Search for the cell housing the specified text and yield its (X, Y) center coordinate. 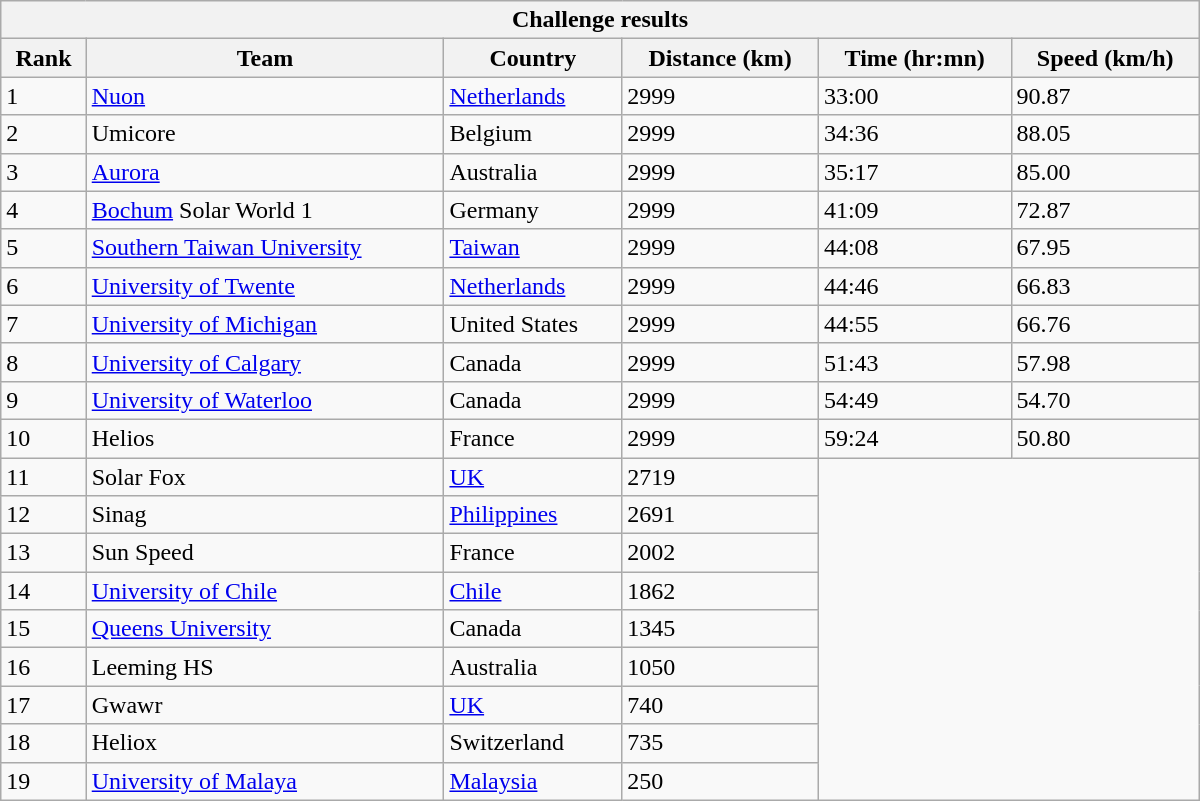
34:36 (914, 134)
57.98 (1105, 362)
University of Waterloo (265, 400)
4 (44, 210)
13 (44, 553)
1050 (720, 667)
Southern Taiwan University (265, 248)
Germany (533, 210)
35:17 (914, 172)
88.05 (1105, 134)
Leeming HS (265, 667)
1862 (720, 591)
2002 (720, 553)
72.87 (1105, 210)
University of Twente (265, 286)
Team (265, 58)
Challenge results (600, 20)
Rank (44, 58)
14 (44, 591)
44:08 (914, 248)
Sun Speed (265, 553)
15 (44, 629)
Bochum Solar World 1 (265, 210)
6 (44, 286)
3 (44, 172)
59:24 (914, 438)
18 (44, 743)
67.95 (1105, 248)
250 (720, 781)
Belgium (533, 134)
Time (hr:mn) (914, 58)
54:49 (914, 400)
1345 (720, 629)
University of Chile (265, 591)
16 (44, 667)
10 (44, 438)
Solar Fox (265, 477)
54.70 (1105, 400)
Speed (km/h) (1105, 58)
University of Calgary (265, 362)
Heliox (265, 743)
Nuon (265, 96)
Sinag (265, 515)
51:43 (914, 362)
85.00 (1105, 172)
8 (44, 362)
Switzerland (533, 743)
Taiwan (533, 248)
Distance (km) (720, 58)
United States (533, 324)
Umicore (265, 134)
12 (44, 515)
1 (44, 96)
Chile (533, 591)
University of Malaya (265, 781)
Queens University (265, 629)
66.83 (1105, 286)
90.87 (1105, 96)
19 (44, 781)
Malaysia (533, 781)
Philippines (533, 515)
33:00 (914, 96)
11 (44, 477)
50.80 (1105, 438)
Aurora (265, 172)
9 (44, 400)
University of Michigan (265, 324)
735 (720, 743)
7 (44, 324)
Gwawr (265, 705)
17 (44, 705)
66.76 (1105, 324)
44:46 (914, 286)
41:09 (914, 210)
2719 (720, 477)
740 (720, 705)
5 (44, 248)
Helios (265, 438)
44:55 (914, 324)
Country (533, 58)
2691 (720, 515)
2 (44, 134)
